Locate the cell with the specified text and output its [X, Y] center coordinate. 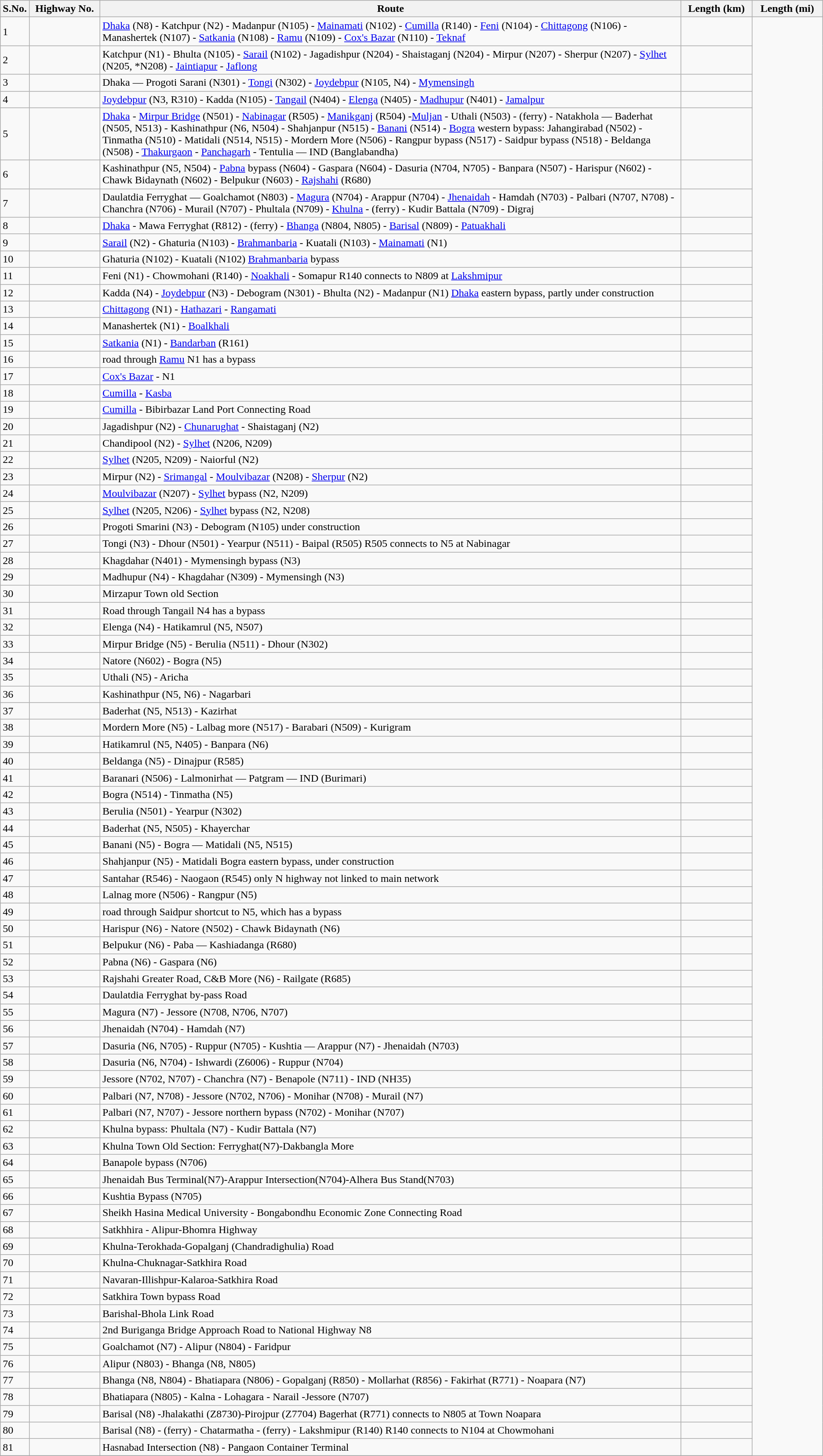
Chittagong (N1) - Hathazari - Rangamati [391, 309]
38 [15, 728]
Lalnag more (N506) - Rangpur (N5) [391, 895]
Hasnabad Intersection (N8) - Pangaon Container Terminal [391, 1447]
Baderhat (N5, N513) - Kazirhat [391, 711]
Kadda (N4) - Joydebpur (N3) - Debogram (N301) - Bhulta (N2) - Madanpur (N1) Dhaka eastern bypass, partly under construction [391, 292]
69 [15, 1246]
34 [15, 661]
63 [15, 1146]
Route [391, 9]
65 [15, 1179]
Baranari (N506) - Lalmonirhat — Patgram — IND (Burimari) [391, 778]
58 [15, 1062]
Kashinathpur (N5, N6) - Nagarbari [391, 694]
Length (mi) [787, 9]
Manashertek (N1) - Boalkhali [391, 326]
Ghaturia (N102) - Kuatali (N102) Brahmanbaria bypass [391, 259]
4 [15, 99]
20 [15, 426]
73 [15, 1313]
Dasuria (N6, N705) - Ruppur (N705) - Kushtia — Arappur (N7) - Jhenaidah (N703) [391, 1045]
42 [15, 794]
Barishal-Bhola Link Road [391, 1313]
33 [15, 644]
11 [15, 276]
Palbari (N7, N708) - Jessore (N702, N706) - Monihar (N708) - Murail (N7) [391, 1096]
Navaran-Illishpur-Kalaroa-Satkhira Road [391, 1280]
64 [15, 1163]
Jessore (N702, N707) - Chanchra (N7) - Benapole (N711) - IND (NH35) [391, 1079]
Harispur (N6) - Natore (N502) - Chawk Bidaynath (N6) [391, 928]
70 [15, 1263]
Daulatdia Ferryghat by-pass Road [391, 995]
66 [15, 1196]
6 [15, 174]
Moulvibazar (N207) - Sylhet bypass (N2, N209) [391, 493]
Khulna-Terokhada-Gopalganj (Chandradighulia) Road [391, 1246]
49 [15, 912]
Berulia (N501) - Yearpur (N302) [391, 811]
Barisal (N8) -Jhalakathi (Z8730)-Pirojpur (Z7704) Bagerhat (R771) connects to N805 at Town Noapara [391, 1414]
Bhatiapara (N805) - Kalna - Lohagara - Narail -Jessore (N707) [391, 1397]
9 [15, 242]
Cumilla - Bibirbazar Land Port Connecting Road [391, 410]
Sarail (N2) - Ghaturia (N103) - Brahmanbaria - Kuatali (N103) - Mainamati (N1) [391, 242]
74 [15, 1330]
21 [15, 443]
75 [15, 1347]
51 [15, 945]
Jhenaidah (N704) - Hamdah (N7) [391, 1029]
Palbari (N7, N707) - Jessore northern bypass (N702) - Monihar (N707) [391, 1113]
Mordern More (N5) - Lalbag more (N517) - Barabari (N509) - Kurigram [391, 728]
60 [15, 1096]
37 [15, 711]
Shahjanpur (N5) - Matidali Bogra eastern bypass, under construction [391, 862]
Mirpur Bridge (N5) - Berulia (N511) - Dhour (N302) [391, 644]
Joydebpur (N3, R310) - Kadda (N105) - Tangail (N404) - Elenga (N405) - Madhupur (N401) - Jamalpur [391, 99]
Dhaka - Mawa Ferryghat (R812) - (ferry) - Bhanga (N804, N805) - Barisal (N809) - Patuakhali [391, 226]
Khagdahar (N401) - Mymensingh bypass (N3) [391, 561]
Progoti Smarini (N3) - Debogram (N105) under construction [391, 527]
Sylhet (N205, N209) - Naiorful (N2) [391, 460]
Sheikh Hasina Medical University - Bongabondhu Economic Zone Connecting Road [391, 1213]
Goalchamot (N7) - Alipur (N804) - Faridpur [391, 1347]
78 [15, 1397]
Santahar (R546) - Naogaon (R545) only N highway not linked to main network [391, 878]
71 [15, 1280]
22 [15, 460]
7 [15, 203]
road through Ramu N1 has a bypass [391, 360]
53 [15, 979]
5 [15, 134]
72 [15, 1296]
Dasuria (N6, N704) - Ishwardi (Z6006) - Ruppur (N704) [391, 1062]
Tongi (N3) - Dhour (N501) - Yearpur (N511) - Baipal (R505) R505 connects to N5 at Nabinagar [391, 543]
19 [15, 410]
Highway No. [64, 9]
26 [15, 527]
Bhanga (N8, N804) - Bhatiapara (N806) - Gopalganj (R850) - Mollarhat (R856) - Fakirhat (R771) - Noapara (N7) [391, 1380]
2 [15, 60]
24 [15, 493]
40 [15, 761]
Satkania (N1) - Bandarban (R161) [391, 343]
46 [15, 862]
Jagadishpur (N2) - Chunarughat - Shaistaganj (N2) [391, 426]
18 [15, 393]
59 [15, 1079]
Khulna-Chuknagar-Satkhira Road [391, 1263]
Natore (N602) - Bogra (N5) [391, 661]
23 [15, 477]
Mirzapur Town old Section [391, 594]
77 [15, 1380]
30 [15, 594]
1 [15, 32]
36 [15, 694]
2nd Buriganga Bridge Approach Road to National Highway N8 [391, 1330]
Khulna Town Old Section: Ferryghat(N7)-Dakbangla More [391, 1146]
S.No. [15, 9]
Banapole bypass (N706) [391, 1163]
12 [15, 292]
35 [15, 677]
13 [15, 309]
68 [15, 1230]
road through Saidpur shortcut to N5, which has a bypass [391, 912]
Elenga (N4) - Hatikamrul (N5, N507) [391, 627]
79 [15, 1414]
67 [15, 1213]
39 [15, 744]
Banani (N5) - Bogra — Matidali (N5, N515) [391, 845]
45 [15, 845]
50 [15, 928]
Kushtia Bypass (N705) [391, 1196]
61 [15, 1113]
Mirpur (N2) - Srimangal - Moulvibazar (N208) - Sherpur (N2) [391, 477]
Road through Tangail N4 has a bypass [391, 611]
76 [15, 1363]
Pabna (N6) - Gaspara (N6) [391, 962]
Beldanga (N5) - Dinajpur (R585) [391, 761]
Length (km) [717, 9]
Bogra (N514) - Tinmatha (N5) [391, 794]
Cumilla - Kasba [391, 393]
Sylhet (N205, N206) - Sylhet bypass (N2, N208) [391, 510]
44 [15, 828]
81 [15, 1447]
Madhupur (N4) - Khagdahar (N309) - Mymensingh (N3) [391, 577]
Baderhat (N5, N505) - Khayerchar [391, 828]
Chandipool (N2) - Sylhet (N206, N209) [391, 443]
Jhenaidah Bus Terminal(N7)-Arappur Intersection(N704)-Alhera Bus Stand(N703) [391, 1179]
10 [15, 259]
Dhaka — Progoti Sarani (N301) - Tongi (N302) - Joydebpur (N105, N4) - Mymensingh [391, 83]
62 [15, 1129]
16 [15, 360]
Alipur (N803) - Bhanga (N8, N805) [391, 1363]
48 [15, 895]
52 [15, 962]
43 [15, 811]
47 [15, 878]
Rajshahi Greater Road, C&B More (N6) - Railgate (R685) [391, 979]
Feni (N1) - Chowmohani (R140) - Noakhali - Somapur R140 connects to N809 at Lakshmipur [391, 276]
15 [15, 343]
Khulna bypass: Phultala (N7) - Kudir Battala (N7) [391, 1129]
56 [15, 1029]
57 [15, 1045]
Uthali (N5) - Aricha [391, 677]
14 [15, 326]
3 [15, 83]
27 [15, 543]
8 [15, 226]
Hatikamrul (N5, N405) - Banpara (N6) [391, 744]
Barisal (N8) - (ferry) - Chatarmatha - (ferry) - Lakshmipur (R140) R140 connects to N104 at Chowmohani [391, 1431]
31 [15, 611]
Satkhira Town bypass Road [391, 1296]
Magura (N7) - Jessore (N708, N706, N707) [391, 1012]
Cox's Bazar - N1 [391, 376]
32 [15, 627]
41 [15, 778]
29 [15, 577]
25 [15, 510]
54 [15, 995]
Satkhhira - Alipur-Bhomra Highway [391, 1230]
17 [15, 376]
Belpukur (N6) - Paba — Kashiadanga (R680) [391, 945]
55 [15, 1012]
80 [15, 1431]
28 [15, 561]
